Identify which cell holds the provided text, then report its [x, y] central coordinate. 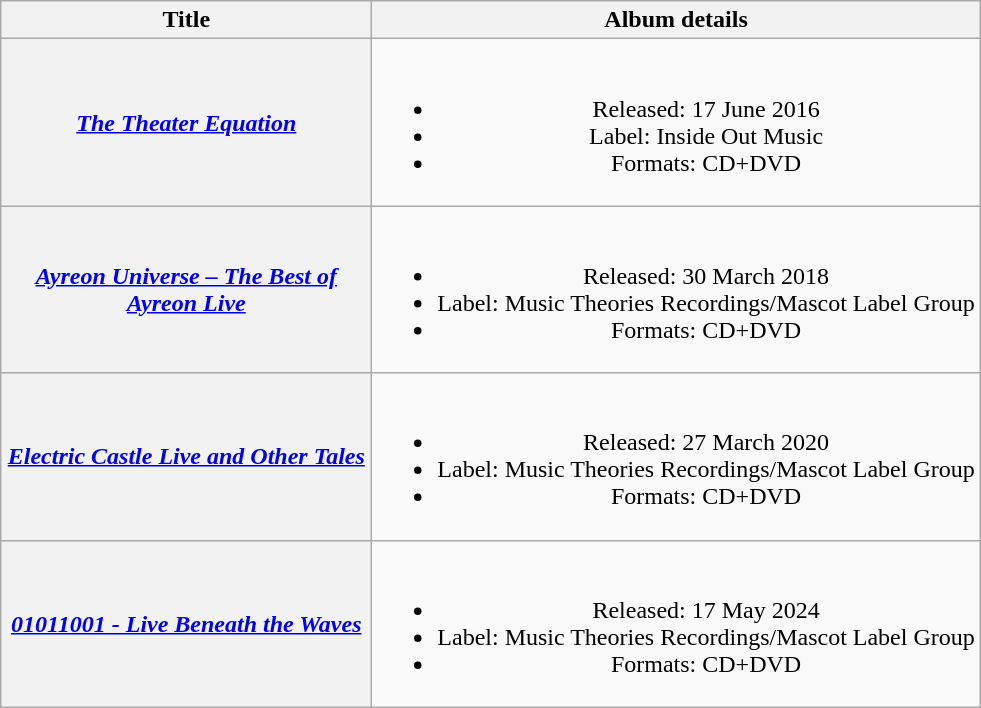
Released: 17 June 2016Label: Inside Out MusicFormats: CD+DVD [676, 122]
Released: 17 May 2024Label: Music Theories Recordings/Mascot Label GroupFormats: CD+DVD [676, 624]
The Theater Equation [186, 122]
01011001 - Live Beneath the Waves [186, 624]
Electric Castle Live and Other Tales [186, 456]
Title [186, 20]
Released: 30 March 2018Label: Music Theories Recordings/Mascot Label GroupFormats: CD+DVD [676, 290]
Album details [676, 20]
Ayreon Universe – The Best of Ayreon Live [186, 290]
Released: 27 March 2020Label: Music Theories Recordings/Mascot Label GroupFormats: CD+DVD [676, 456]
